Search for the cell housing the specified text and yield its (X, Y) center coordinate. 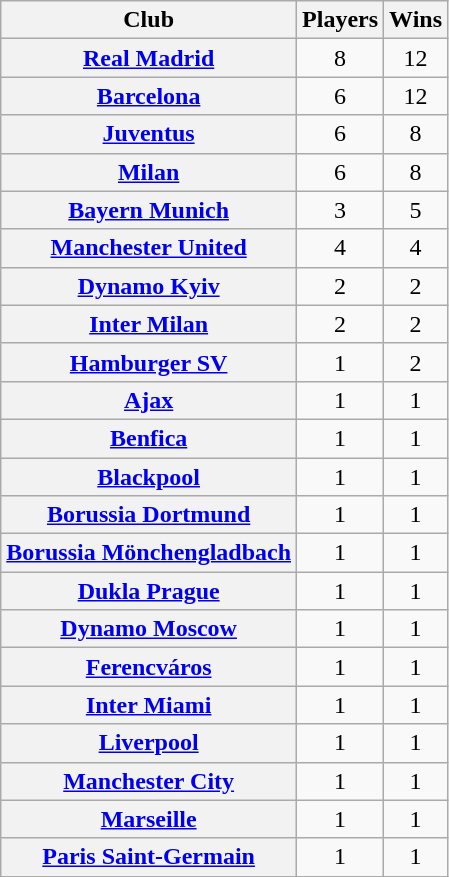
Manchester City (149, 781)
Barcelona (149, 96)
Liverpool (149, 743)
Manchester United (149, 248)
Juventus (149, 134)
Inter Miami (149, 705)
Borussia Dortmund (149, 515)
Marseille (149, 819)
Inter Milan (149, 324)
Ferencváros (149, 667)
Dynamo Moscow (149, 629)
Players (340, 20)
Ajax (149, 400)
Blackpool (149, 477)
Real Madrid (149, 58)
Club (149, 20)
Bayern Munich (149, 210)
Paris Saint-Germain (149, 857)
3 (340, 210)
5 (416, 210)
Borussia Mönchengladbach (149, 553)
Dukla Prague (149, 591)
Benfica (149, 438)
Wins (416, 20)
Milan (149, 172)
Dynamo Kyiv (149, 286)
Hamburger SV (149, 362)
